Locate the cell with the specified text and output its [x, y] center coordinate. 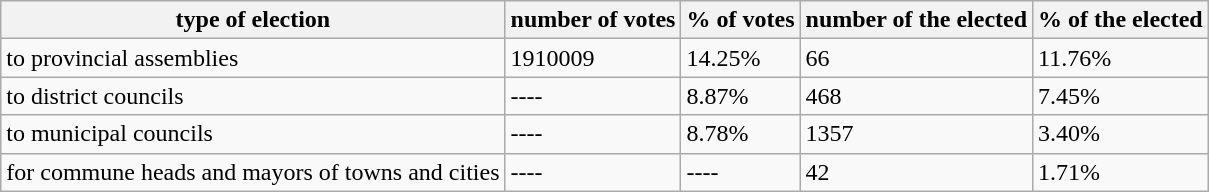
8.87% [740, 96]
to provincial assemblies [253, 58]
number of votes [593, 20]
1357 [916, 134]
% of votes [740, 20]
to district councils [253, 96]
11.76% [1121, 58]
42 [916, 172]
for commune heads and mayors of towns and cities [253, 172]
14.25% [740, 58]
8.78% [740, 134]
number of the elected [916, 20]
type of election [253, 20]
66 [916, 58]
% of the elected [1121, 20]
1.71% [1121, 172]
1910009 [593, 58]
to municipal councils [253, 134]
468 [916, 96]
7.45% [1121, 96]
3.40% [1121, 134]
